Extract the (x, y) coordinate from the center of the cell holding the provided text.  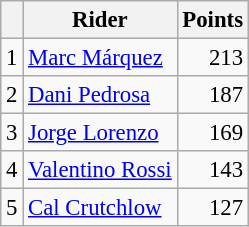
1 (12, 58)
187 (212, 95)
Cal Crutchlow (100, 208)
3 (12, 133)
Jorge Lorenzo (100, 133)
5 (12, 208)
169 (212, 133)
143 (212, 170)
Points (212, 20)
Dani Pedrosa (100, 95)
213 (212, 58)
4 (12, 170)
2 (12, 95)
127 (212, 208)
Marc Márquez (100, 58)
Valentino Rossi (100, 170)
Rider (100, 20)
